Extract the [x, y] coordinate from the center of the cell holding the provided text.  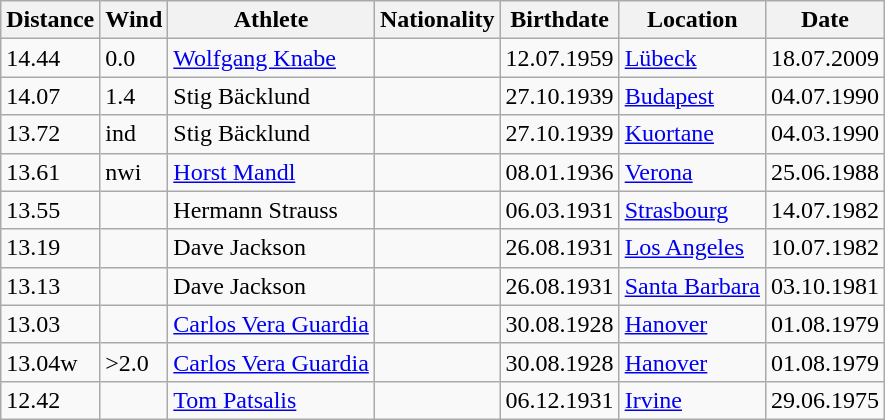
0.0 [134, 58]
Nationality [437, 20]
Irvine [692, 400]
Tom Patsalis [272, 400]
Kuortane [692, 134]
>2.0 [134, 362]
25.06.1988 [824, 172]
18.07.2009 [824, 58]
13.72 [50, 134]
13.13 [50, 286]
14.07.1982 [824, 210]
Horst Mandl [272, 172]
12.42 [50, 400]
04.03.1990 [824, 134]
12.07.1959 [560, 58]
13.61 [50, 172]
10.07.1982 [824, 248]
13.04w [50, 362]
13.55 [50, 210]
Wolfgang Knabe [272, 58]
nwi [134, 172]
Location [692, 20]
Verona [692, 172]
Birthdate [560, 20]
Date [824, 20]
03.10.1981 [824, 286]
Hermann Strauss [272, 210]
13.03 [50, 324]
29.06.1975 [824, 400]
Lübeck [692, 58]
04.07.1990 [824, 96]
Strasbourg [692, 210]
13.19 [50, 248]
Wind [134, 20]
06.03.1931 [560, 210]
Santa Barbara [692, 286]
08.01.1936 [560, 172]
Athlete [272, 20]
Budapest [692, 96]
14.07 [50, 96]
06.12.1931 [560, 400]
ind [134, 134]
Los Angeles [692, 248]
Distance [50, 20]
1.4 [134, 96]
14.44 [50, 58]
